Search for the cell housing the specified text and yield its [X, Y] center coordinate. 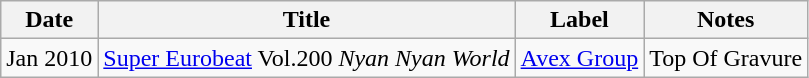
Super Eurobeat Vol.200 Nyan Nyan World [306, 58]
Label [580, 20]
Avex Group [580, 58]
Title [306, 20]
Top Of Gravure [726, 58]
Notes [726, 20]
Date [50, 20]
Jan 2010 [50, 58]
